From the cell containing the given text, extract its center point as [X, Y] coordinate. 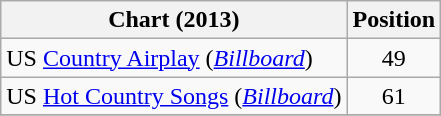
Chart (2013) [174, 20]
49 [394, 58]
US Country Airplay (Billboard) [174, 58]
Position [394, 20]
61 [394, 96]
US Hot Country Songs (Billboard) [174, 96]
